Pinpoint the cell where the given text exists, returning its [x, y] midpoint coordinate. 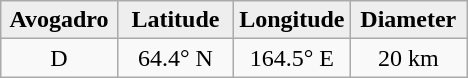
20 km [408, 58]
D [59, 58]
64.4° N [175, 58]
Avogadro [59, 20]
Latitude [175, 20]
164.5° E [292, 58]
Diameter [408, 20]
Longitude [292, 20]
